Return [X, Y] of the center of cell containing provided text 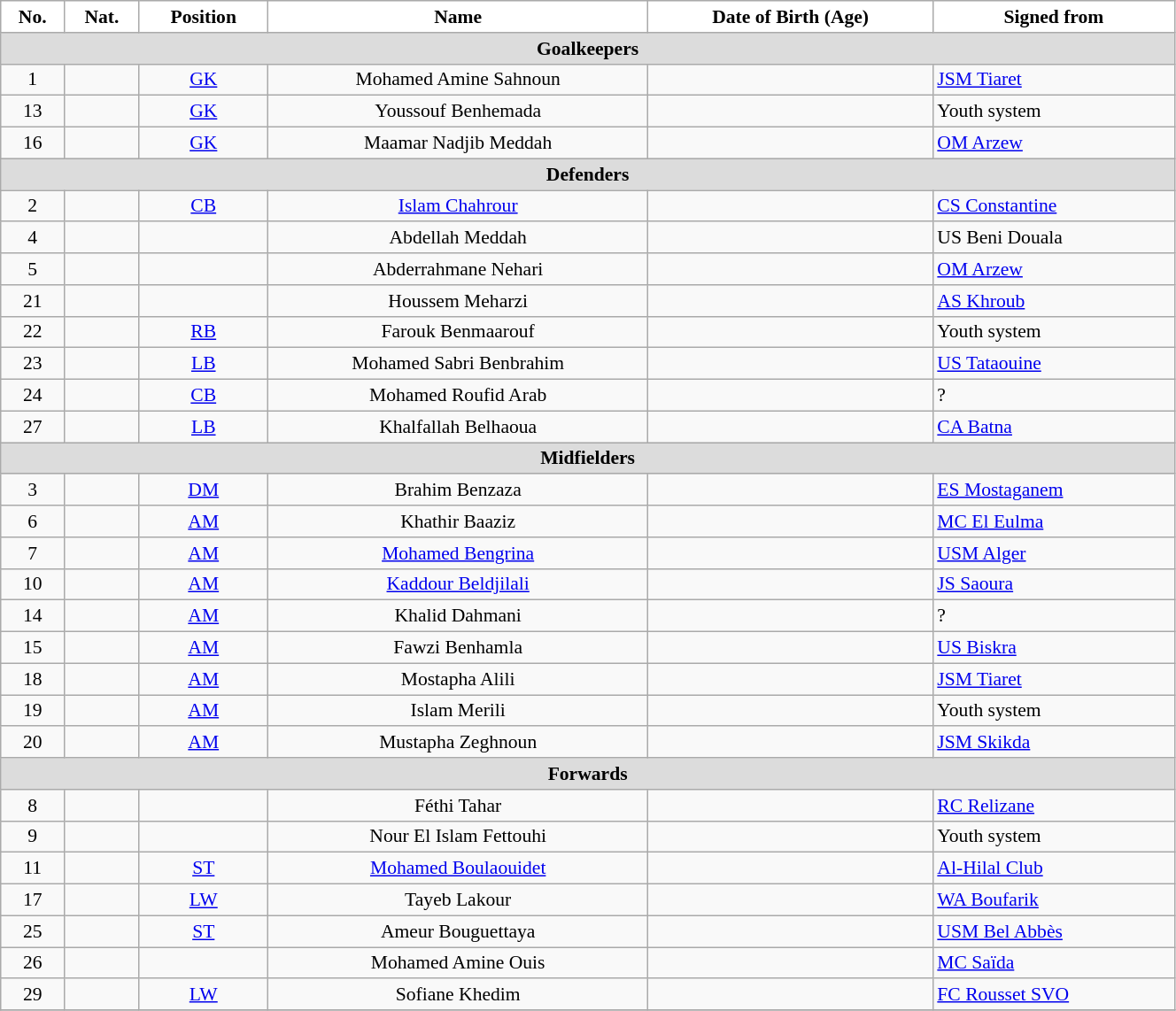
26 [33, 963]
USM Bel Abbès [1054, 931]
Mohamed Bengrina [458, 553]
Khathir Baaziz [458, 521]
Position [204, 17]
2 [33, 206]
CA Batna [1054, 427]
8 [33, 806]
Al-Hilal Club [1054, 868]
Midfielders [588, 459]
Islam Merili [458, 711]
Féthi Tahar [458, 806]
Kaddour Beldjilali [458, 584]
Mohamed Roufid Arab [458, 396]
Nat. [102, 17]
13 [33, 112]
19 [33, 711]
3 [33, 490]
FC Rousset SVO [1054, 995]
Defenders [588, 174]
Mostapha Alili [458, 679]
Farouk Benmaarouf [458, 332]
ES Mostaganem [1054, 490]
Mustapha Zeghnoun [458, 743]
20 [33, 743]
Name [458, 17]
Tayeb Lakour [458, 900]
11 [33, 868]
Mohamed Boulaouidet [458, 868]
Forwards [588, 774]
Youssouf Benhemada [458, 112]
9 [33, 837]
Khalid Dahmani [458, 616]
25 [33, 931]
Nour El Islam Fettouhi [458, 837]
RB [204, 332]
CS Constantine [1054, 206]
JSM Skikda [1054, 743]
Brahim Benzaza [458, 490]
23 [33, 364]
Fawzi Benhamla [458, 648]
22 [33, 332]
DM [204, 490]
21 [33, 301]
Islam Chahrour [458, 206]
MC Saïda [1054, 963]
29 [33, 995]
5 [33, 269]
15 [33, 648]
AS Khroub [1054, 301]
6 [33, 521]
Ameur Bouguettaya [458, 931]
Abderrahmane Nehari [458, 269]
14 [33, 616]
WA Boufarik [1054, 900]
Mohamed Sabri Benbrahim [458, 364]
USM Alger [1054, 553]
10 [33, 584]
US Beni Douala [1054, 238]
Signed from [1054, 17]
27 [33, 427]
Date of Birth (Age) [790, 17]
Khalfallah Belhaoua [458, 427]
Maamar Nadjib Meddah [458, 143]
US Biskra [1054, 648]
MC El Eulma [1054, 521]
US Tataouine [1054, 364]
24 [33, 396]
7 [33, 553]
Mohamed Amine Ouis [458, 963]
RC Relizane [1054, 806]
JS Saoura [1054, 584]
Houssem Meharzi [458, 301]
18 [33, 679]
17 [33, 900]
4 [33, 238]
Abdellah Meddah [458, 238]
1 [33, 80]
Goalkeepers [588, 49]
Mohamed Amine Sahnoun [458, 80]
Sofiane Khedim [458, 995]
No. [33, 17]
16 [33, 143]
